Find where the given text appears and provide that cell's center as [X, Y] coordinate. 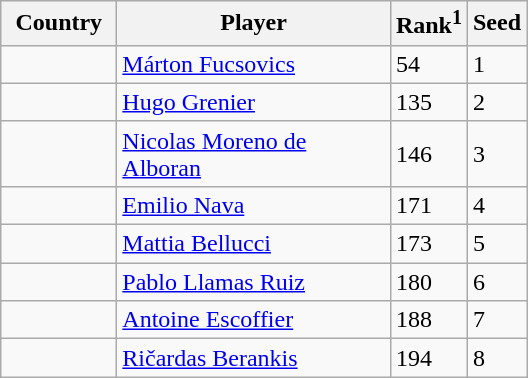
7 [496, 320]
Mattia Bellucci [254, 244]
Márton Fucsovics [254, 64]
135 [428, 102]
8 [496, 358]
180 [428, 282]
Nicolas Moreno de Alboran [254, 154]
Player [254, 24]
Country [59, 24]
171 [428, 205]
194 [428, 358]
Antoine Escoffier [254, 320]
Emilio Nava [254, 205]
188 [428, 320]
6 [496, 282]
146 [428, 154]
1 [496, 64]
Seed [496, 24]
3 [496, 154]
Pablo Llamas Ruiz [254, 282]
54 [428, 64]
2 [496, 102]
4 [496, 205]
Ričardas Berankis [254, 358]
5 [496, 244]
Hugo Grenier [254, 102]
173 [428, 244]
Rank1 [428, 24]
